Extract the (X, Y) coordinate from the center of the cell holding the provided text.  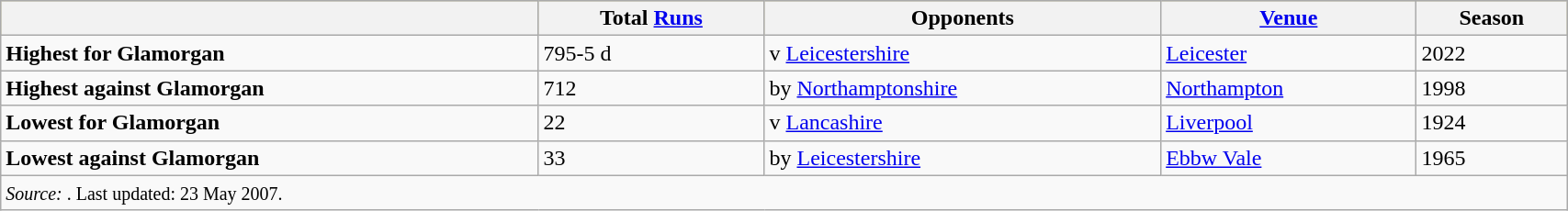
Source: . Last updated: 23 May 2007. (784, 193)
1998 (1492, 88)
712 (651, 88)
33 (651, 158)
Northampton (1289, 88)
Lowest against Glamorgan (270, 158)
by Northamptonshire (963, 88)
Highest against Glamorgan (270, 88)
by Leicestershire (963, 158)
2022 (1492, 53)
v Leicestershire (963, 53)
Lowest for Glamorgan (270, 123)
Total Runs (651, 18)
v Lancashire (963, 123)
1924 (1492, 123)
Leicester (1289, 53)
1965 (1492, 158)
Season (1492, 18)
Opponents (963, 18)
795-5 d (651, 53)
Liverpool (1289, 123)
Ebbw Vale (1289, 158)
22 (651, 123)
Venue (1289, 18)
Highest for Glamorgan (270, 53)
